From the cell containing the given text, extract its center point as (X, Y) coordinate. 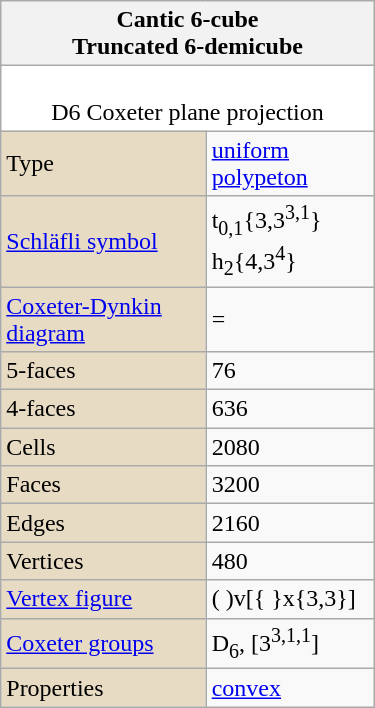
D6 Coxeter plane projection (188, 98)
Edges (104, 523)
D6, [33,1,1] (290, 644)
Cells (104, 447)
Schläfli symbol (104, 242)
480 (290, 561)
convex (290, 688)
76 (290, 371)
Coxeter groups (104, 644)
Faces (104, 485)
5-faces (104, 371)
3200 (290, 485)
( )v[{ }x{3,3}] (290, 599)
4-faces (104, 409)
Vertex figure (104, 599)
uniform polypeton (290, 164)
Coxeter-Dynkin diagram (104, 320)
636 (290, 409)
= (290, 320)
2080 (290, 447)
Cantic 6-cubeTruncated 6-demicube (188, 34)
Properties (104, 688)
2160 (290, 523)
t0,1{3,33,1}h2{4,34} (290, 242)
Type (104, 164)
Vertices (104, 561)
